From the cell containing the given text, extract its center point as (x, y) coordinate. 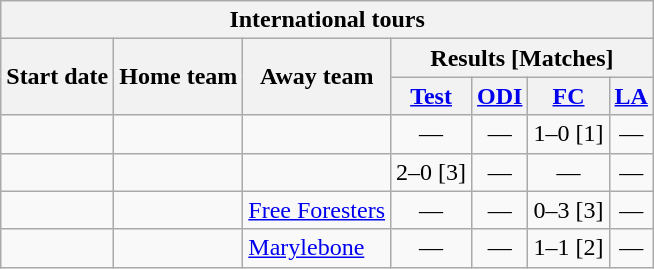
FC (568, 96)
1–1 [2] (568, 248)
Marylebone (317, 248)
0–3 [3] (568, 210)
Free Foresters (317, 210)
Away team (317, 77)
Start date (58, 77)
2–0 [3] (432, 172)
LA (631, 96)
International tours (328, 20)
1–0 [1] (568, 134)
Home team (178, 77)
Test (432, 96)
Results [Matches] (522, 58)
ODI (500, 96)
